Return (x, y) of the center of cell containing provided text 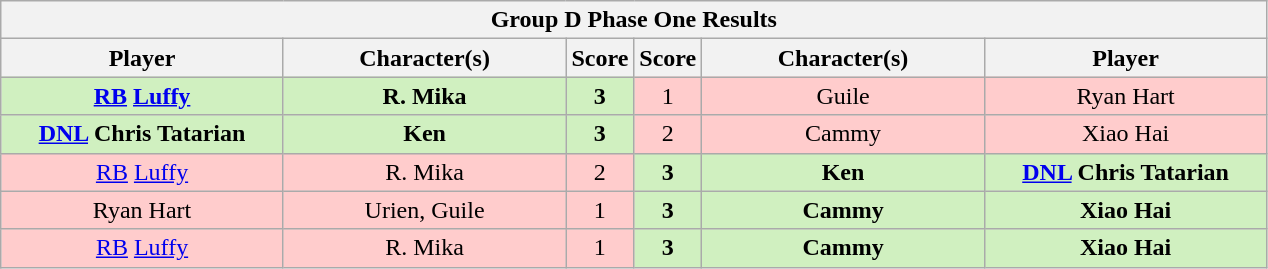
Guile (844, 96)
Urien, Guile (424, 210)
Group D Phase One Results (634, 20)
